Locate the cell with the specified text and output its [X, Y] center coordinate. 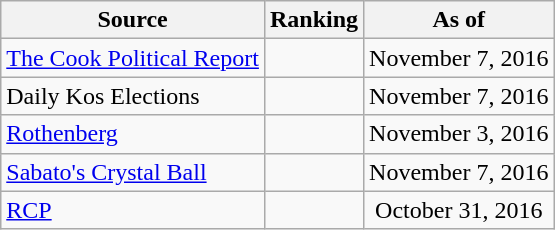
The Cook Political Report [133, 58]
As of [459, 20]
Source [133, 20]
RCP [133, 210]
Daily Kos Elections [133, 96]
Rothenberg [133, 134]
Sabato's Crystal Ball [133, 172]
November 3, 2016 [459, 134]
October 31, 2016 [459, 210]
Ranking [314, 20]
